Output the (X, Y) coordinate of the center of the cell containing the given text.  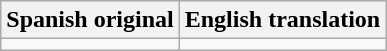
English translation (282, 20)
Spanish original (90, 20)
